From the cell containing the given text, extract its center point as [X, Y] coordinate. 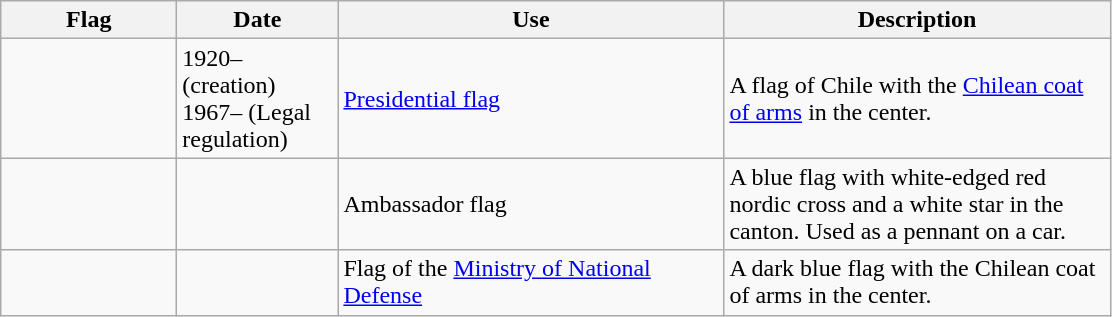
Use [531, 20]
A flag of Chile with the Chilean coat of arms in the center. [917, 98]
Ambassador flag [531, 204]
Flag [89, 20]
Description [917, 20]
A dark blue flag with the Chilean coat of arms in the center. [917, 282]
Flag of the Ministry of National Defense [531, 282]
Presidential flag [531, 98]
1920– (creation)1967– (Legal regulation) [258, 98]
A blue flag with white-edged red nordic cross and a white star in the canton. Used as a pennant on a car. [917, 204]
Date [258, 20]
